From the cell containing the given text, extract its center point as [x, y] coordinate. 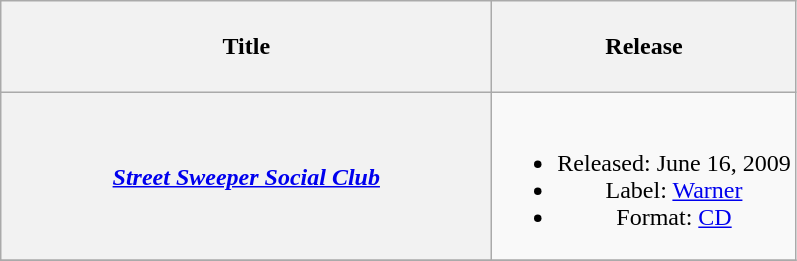
Title [246, 47]
Street Sweeper Social Club [246, 176]
Release [644, 47]
Released: June 16, 2009Label: WarnerFormat: CD [644, 176]
